Capture the cell that displays the provided text and extract its [x, y] central coordinate. 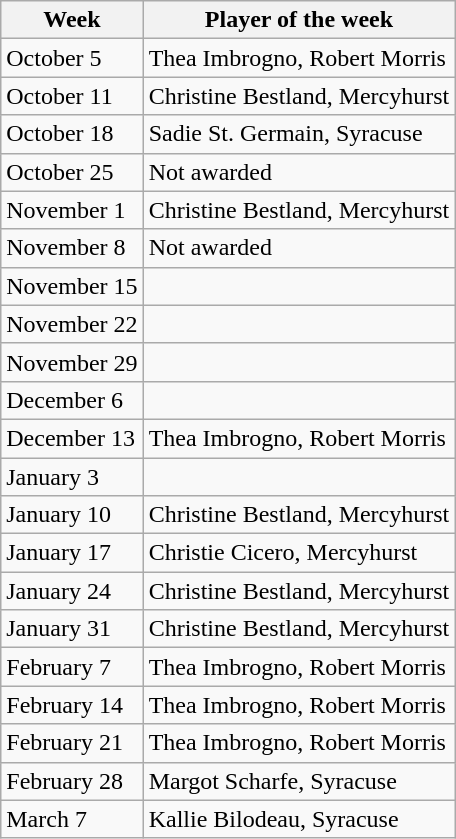
Kallie Bilodeau, Syracuse [299, 819]
Player of the week [299, 20]
November 15 [72, 286]
Margot Scharfe, Syracuse [299, 781]
December 13 [72, 438]
October 11 [72, 96]
February 7 [72, 667]
February 14 [72, 705]
February 28 [72, 781]
January 17 [72, 553]
November 8 [72, 248]
February 21 [72, 743]
Sadie St. Germain, Syracuse [299, 134]
October 5 [72, 58]
January 3 [72, 477]
January 10 [72, 515]
November 29 [72, 362]
Christie Cicero, Mercyhurst [299, 553]
December 6 [72, 400]
January 24 [72, 591]
March 7 [72, 819]
Week [72, 20]
November 1 [72, 210]
October 25 [72, 172]
November 22 [72, 324]
January 31 [72, 629]
October 18 [72, 134]
